Return the [x, y] coordinate for the center point of the cell that contains the specified text.  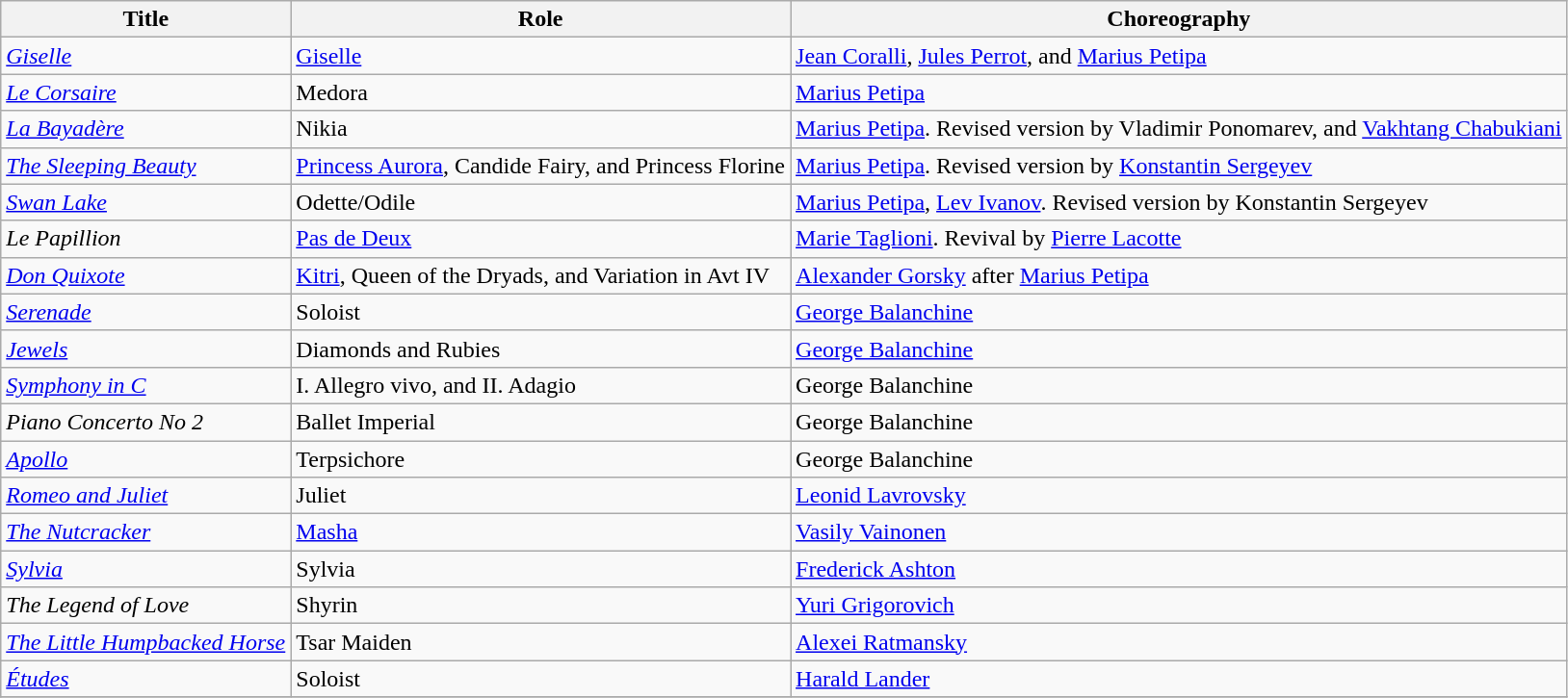
Shyrin [541, 606]
Pas de Deux [541, 239]
Medora [541, 92]
Piano Concerto No 2 [146, 422]
Title [146, 19]
Don Quixote [146, 275]
Swan Lake [146, 202]
Odette/Odile [541, 202]
Alexander Gorsky after Marius Petipa [1179, 275]
Romeo and Juliet [146, 496]
Masha [541, 532]
The Legend of Love [146, 606]
Marius Petipa [1179, 92]
The Sleeping Beauty [146, 166]
Le Papillion [146, 239]
Symphony in C [146, 385]
Jewels [146, 349]
Princess Aurora, Candide Fairy, and Princess Florine [541, 166]
Marie Taglioni. Revival by Pierre Lacotte [1179, 239]
Marius Petipa. Revised version by Vladimir Ponomarev, and Vakhtang Chabukiani [1179, 129]
Apollo [146, 459]
Vasily Vainonen [1179, 532]
Jean Coralli, Jules Perrot, and Marius Petipa [1179, 56]
Études [146, 679]
Nikia [541, 129]
Choreography [1179, 19]
Alexei Ratmansky [1179, 642]
Tsar Maiden [541, 642]
Marius Petipa, Lev Ivanov. Revised version by Konstantin Sergeyev [1179, 202]
Diamonds and Rubies [541, 349]
Frederick Ashton [1179, 569]
Role [541, 19]
Le Corsaire [146, 92]
Juliet [541, 496]
Leonid Lavrovsky [1179, 496]
Terpsichore [541, 459]
Harald Lander [1179, 679]
The Little Humpbacked Horse [146, 642]
Marius Petipa. Revised version by Konstantin Sergeyev [1179, 166]
La Bayadère [146, 129]
Kitri, Queen of the Dryads, and Variation in Avt IV [541, 275]
Yuri Grigorovich [1179, 606]
Serenade [146, 312]
The Nutcracker [146, 532]
Ballet Imperial [541, 422]
I. Allegro vivo, and II. Adagio [541, 385]
